Extract the (x, y) coordinate from the center of the cell holding the provided text.  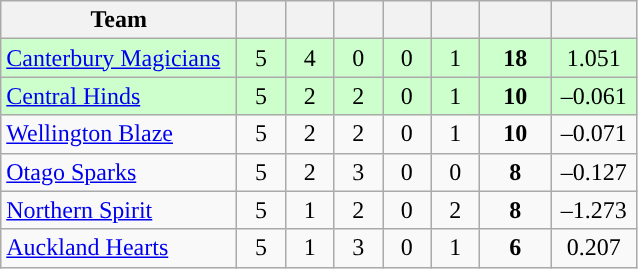
Auckland Hearts (119, 248)
Wellington Blaze (119, 134)
Canterbury Magicians (119, 58)
Otago Sparks (119, 172)
0.207 (594, 248)
Central Hinds (119, 96)
–0.071 (594, 134)
18 (516, 58)
–1.273 (594, 210)
6 (516, 248)
4 (310, 58)
–0.061 (594, 96)
Team (119, 20)
–0.127 (594, 172)
Northern Spirit (119, 210)
1.051 (594, 58)
